Capture the cell that displays the provided text and extract its (X, Y) central coordinate. 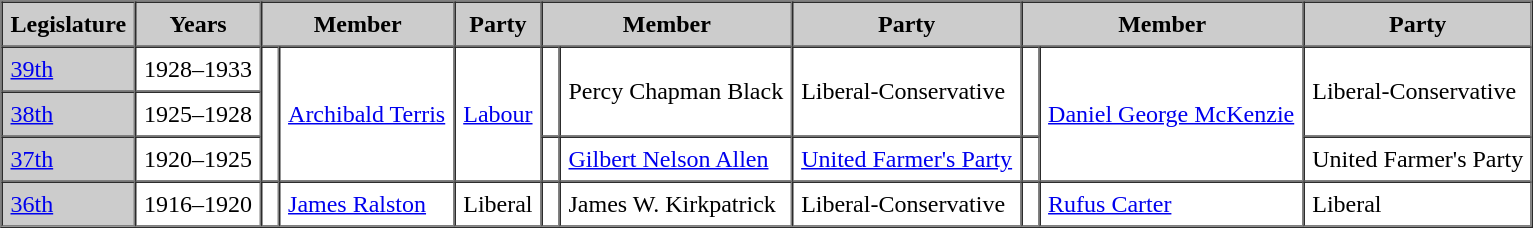
Rufus Carter (1171, 204)
Labour (498, 114)
Legislature (69, 24)
1920–1925 (198, 158)
1928–1933 (198, 68)
James Ralston (366, 204)
1925–1928 (198, 114)
38th (69, 114)
Archibald Terris (366, 114)
Years (198, 24)
39th (69, 68)
1916–1920 (198, 204)
Gilbert Nelson Allen (676, 158)
Daniel George McKenzie (1171, 114)
Percy Chapman Black (676, 91)
37th (69, 158)
James W. Kirkpatrick (676, 204)
36th (69, 204)
